Provide the (X, Y) coordinate of the cell's center where the given text is located.  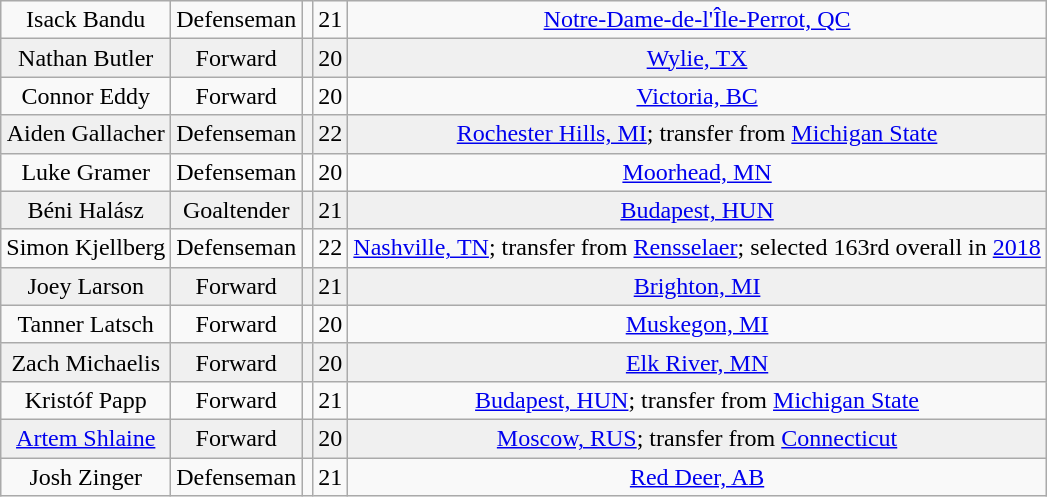
Kristóf Papp (86, 400)
Wylie, TX (697, 58)
Red Deer, AB (697, 477)
Nathan Butler (86, 58)
Rochester Hills, MI; transfer from Michigan State (697, 134)
Goaltender (236, 210)
Nashville, TN; transfer from Rensselaer; selected 163rd overall in 2018 (697, 248)
Notre-Dame-de-l'Île-Perrot, QC (697, 20)
Aiden Gallacher (86, 134)
Budapest, HUN; transfer from Michigan State (697, 400)
Tanner Latsch (86, 324)
Moorhead, MN (697, 172)
Isack Bandu (86, 20)
Zach Michaelis (86, 362)
Joey Larson (86, 286)
Luke Gramer (86, 172)
Budapest, HUN (697, 210)
Artem Shlaine (86, 438)
Connor Eddy (86, 96)
Béni Halász (86, 210)
Victoria, BC (697, 96)
Muskegon, MI (697, 324)
Simon Kjellberg (86, 248)
Brighton, MI (697, 286)
Josh Zinger (86, 477)
Elk River, MN (697, 362)
Moscow, RUS; transfer from Connecticut (697, 438)
